For the text-containing cell, return its midpoint in (x, y) coordinate format. 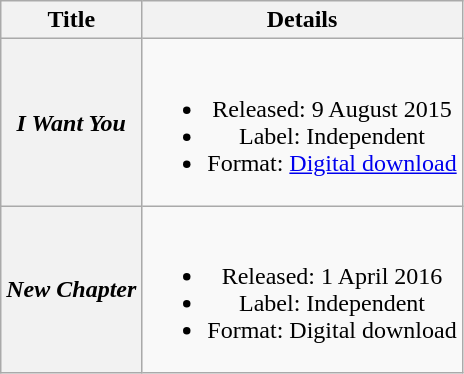
New Chapter (72, 290)
Details (302, 20)
I Want You (72, 122)
Title (72, 20)
Released: 9 August 2015Label: IndependentFormat: Digital download (302, 122)
Released: 1 April 2016Label: IndependentFormat: Digital download (302, 290)
